Find where the given text appears and provide that cell's center as [X, Y] coordinate. 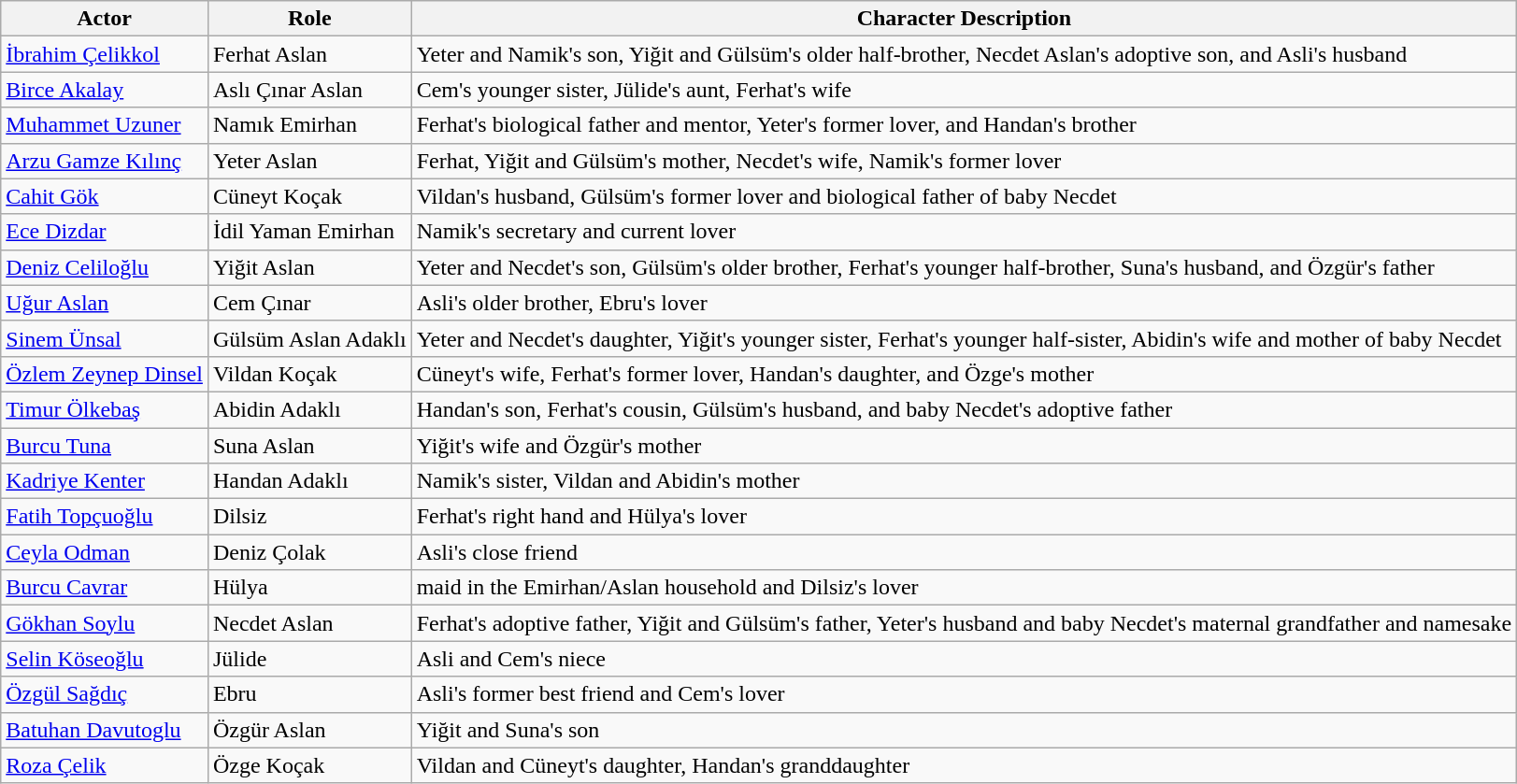
Namık Emirhan [309, 125]
Batuhan Davutoglu [105, 730]
Namik's sister, Vildan and Abidin's mother [965, 481]
Dilsiz [309, 517]
Asli and Cem's niece [965, 659]
Handan's son, Ferhat's cousin, Gülsüm's husband, and baby Necdet's adoptive father [965, 409]
Arzu Gamze Kılınç [105, 161]
Ebru [309, 694]
Ferhat Aslan [309, 54]
Yiğit Aslan [309, 267]
Role [309, 19]
Necdet Aslan [309, 623]
Cüneyt Koçak [309, 196]
Kadriye Kenter [105, 481]
Asli's older brother, Ebru's lover [965, 303]
Fatih Topçuoğlu [105, 517]
maid in the Emirhan/Aslan household and Dilsiz's lover [965, 588]
Handan Adaklı [309, 481]
Timur Ölkebaş [105, 409]
İdil Yaman Emirhan [309, 232]
Aslı Çınar Aslan [309, 90]
İbrahim Çelikkol [105, 54]
Sinem Ünsal [105, 338]
Selin Köseoğlu [105, 659]
Deniz Çolak [309, 552]
Cem's younger sister, Jülide's aunt, Ferhat's wife [965, 90]
Burcu Tuna [105, 446]
Ferhat's biological father and mentor, Yeter's former lover, and Handan's brother [965, 125]
Cüneyt's wife, Ferhat's former lover, Handan's daughter, and Özge's mother [965, 374]
Yeter Aslan [309, 161]
Deniz Celiloğlu [105, 267]
Yeter and Necdet's son, Gülsüm's older brother, Ferhat's younger half-brother, Suna's husband, and Özgür's father [965, 267]
Jülide [309, 659]
Uğur Aslan [105, 303]
Yiğit and Suna's son [965, 730]
Yeter and Namik's son, Yiğit and Gülsüm's older half-brother, Necdet Aslan's adoptive son, and Asli's husband [965, 54]
Ceyla Odman [105, 552]
Gülsüm Aslan Adaklı [309, 338]
Burcu Cavrar [105, 588]
Suna Aslan [309, 446]
Özlem Zeynep Dinsel [105, 374]
Gökhan Soylu [105, 623]
Abidin Adaklı [309, 409]
Cahit Gök [105, 196]
Roza Çelik [105, 765]
Character Description [965, 19]
Hülya [309, 588]
Actor [105, 19]
Asli's former best friend and Cem's lover [965, 694]
Özgül Sağdıç [105, 694]
Yeter and Necdet's daughter, Yiğit's younger sister, Ferhat's younger half-sister, Abidin's wife and mother of baby Necdet [965, 338]
Vildan's husband, Gülsüm's former lover and biological father of baby Necdet [965, 196]
Yiğit's wife and Özgür's mother [965, 446]
Özgür Aslan [309, 730]
Ece Dizdar [105, 232]
Özge Koçak [309, 765]
Cem Çınar [309, 303]
Vildan Koçak [309, 374]
Vildan and Cüneyt's daughter, Handan's granddaughter [965, 765]
Ferhat, Yiğit and Gülsüm's mother, Necdet's wife, Namik's former lover [965, 161]
Ferhat's adoptive father, Yiğit and Gülsüm's father, Yeter's husband and baby Necdet's maternal grandfather and namesake [965, 623]
Asli's close friend [965, 552]
Muhammet Uzuner [105, 125]
Namik's secretary and current lover [965, 232]
Ferhat's right hand and Hülya's lover [965, 517]
Birce Akalay [105, 90]
